Find where the given text appears and provide that cell's center as (X, Y) coordinate. 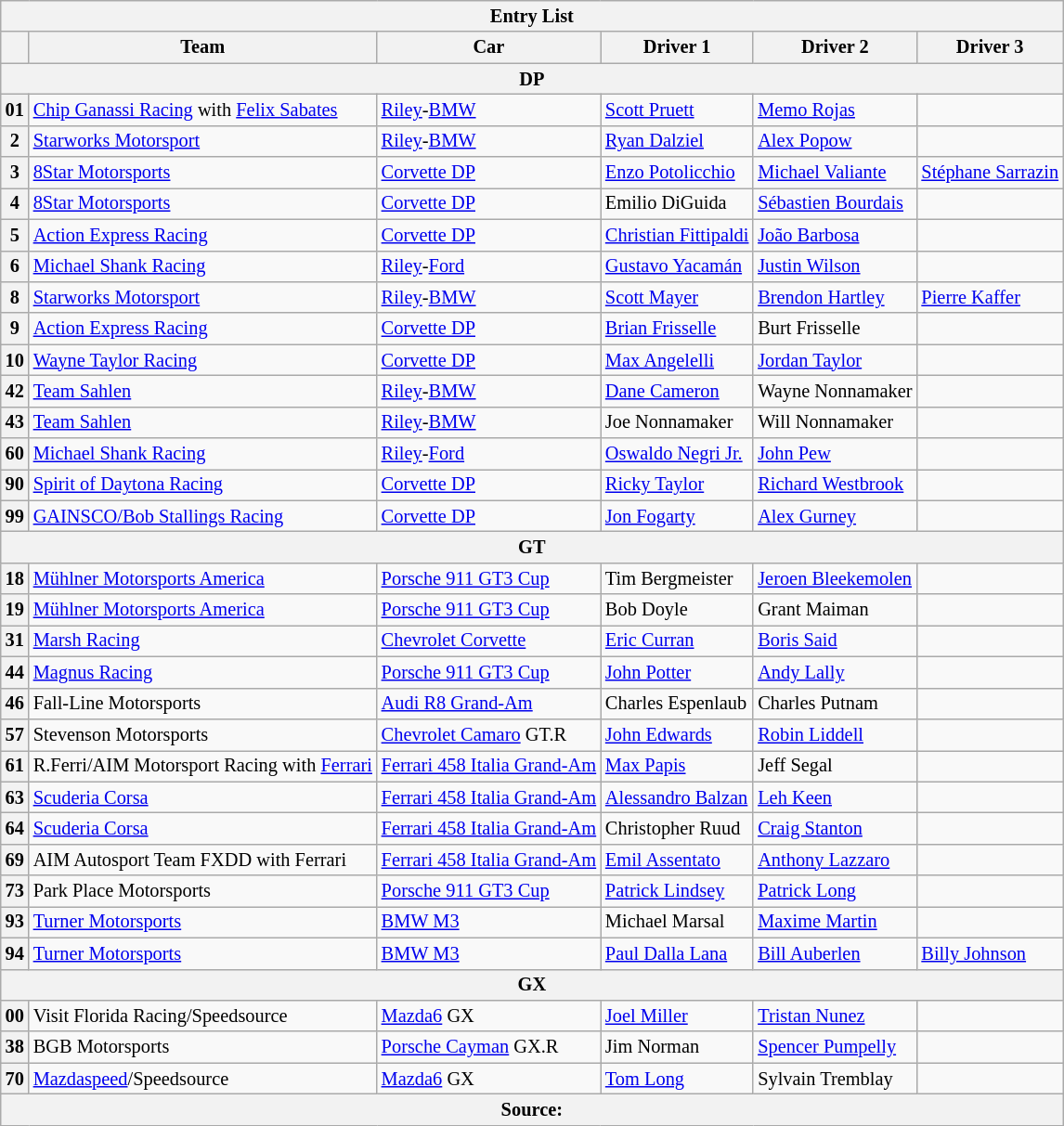
Alex Popow (835, 141)
10 (15, 360)
Scott Mayer (677, 297)
Grant Maiman (835, 610)
57 (15, 734)
Memo Rojas (835, 110)
Porsche Cayman GX.R (488, 1047)
Jeroen Bleekemolen (835, 578)
Emil Assentato (677, 860)
8 (15, 297)
John Potter (677, 672)
Sébastien Bourdais (835, 203)
Billy Johnson (990, 953)
61 (15, 766)
73 (15, 891)
Jon Fogarty (677, 516)
Christopher Ruud (677, 828)
Brendon Hartley (835, 297)
Oswaldo Negri Jr. (677, 454)
Anthony Lazzaro (835, 860)
Burt Frisselle (835, 329)
Driver 1 (677, 47)
Bob Doyle (677, 610)
Will Nonnamaker (835, 422)
Joe Nonnamaker (677, 422)
00 (15, 1016)
Chevrolet Corvette (488, 641)
70 (15, 1079)
Team (202, 47)
19 (15, 610)
9 (15, 329)
Entry List (532, 16)
94 (15, 953)
90 (15, 485)
Justin Wilson (835, 266)
Jim Norman (677, 1047)
Spencer Pumpelly (835, 1047)
46 (15, 704)
Dane Cameron (677, 391)
Jeff Segal (835, 766)
GX (532, 985)
Sylvain Tremblay (835, 1079)
Magnus Racing (202, 672)
42 (15, 391)
6 (15, 266)
Richard Westbrook (835, 485)
Charles Putnam (835, 704)
Driver 3 (990, 47)
Park Place Motorsports (202, 891)
Visit Florida Racing/Speedsource (202, 1016)
Source: (532, 1109)
Bill Auberlen (835, 953)
Chevrolet Camaro GT.R (488, 734)
Andy Lally (835, 672)
Robin Liddell (835, 734)
Marsh Racing (202, 641)
GAINSCO/Bob Stallings Racing (202, 516)
Wayne Taylor Racing (202, 360)
Maxime Martin (835, 922)
01 (15, 110)
Craig Stanton (835, 828)
Driver 2 (835, 47)
Enzo Potolicchio (677, 173)
GT (532, 547)
Fall-Line Motorsports (202, 704)
63 (15, 797)
3 (15, 173)
Patrick Lindsey (677, 891)
Max Papis (677, 766)
Wayne Nonnamaker (835, 391)
Ricky Taylor (677, 485)
Pierre Kaffer (990, 297)
Patrick Long (835, 891)
Spirit of Daytona Racing (202, 485)
Michael Valiante (835, 173)
Charles Espenlaub (677, 704)
Scott Pruett (677, 110)
R.Ferri/AIM Motorsport Racing with Ferrari (202, 766)
Christian Fittipaldi (677, 235)
31 (15, 641)
2 (15, 141)
John Pew (835, 454)
93 (15, 922)
Jordan Taylor (835, 360)
43 (15, 422)
Tristan Nunez (835, 1016)
Emilio DiGuida (677, 203)
Max Angelelli (677, 360)
Tom Long (677, 1079)
18 (15, 578)
Brian Frisselle (677, 329)
AIM Autosport Team FXDD with Ferrari (202, 860)
Paul Dalla Lana (677, 953)
DP (532, 79)
Alex Gurney (835, 516)
Michael Marsal (677, 922)
Alessandro Balzan (677, 797)
69 (15, 860)
44 (15, 672)
4 (15, 203)
38 (15, 1047)
99 (15, 516)
Eric Curran (677, 641)
Mazdaspeed/Speedsource (202, 1079)
Audi R8 Grand-Am (488, 704)
5 (15, 235)
Stevenson Motorsports (202, 734)
Tim Bergmeister (677, 578)
Ryan Dalziel (677, 141)
João Barbosa (835, 235)
Gustavo Yacamán (677, 266)
Chip Ganassi Racing with Felix Sabates (202, 110)
John Edwards (677, 734)
60 (15, 454)
Boris Said (835, 641)
Stéphane Sarrazin (990, 173)
BGB Motorsports (202, 1047)
Car (488, 47)
Joel Miller (677, 1016)
64 (15, 828)
Leh Keen (835, 797)
